Search for the cell housing the specified text and yield its (X, Y) center coordinate. 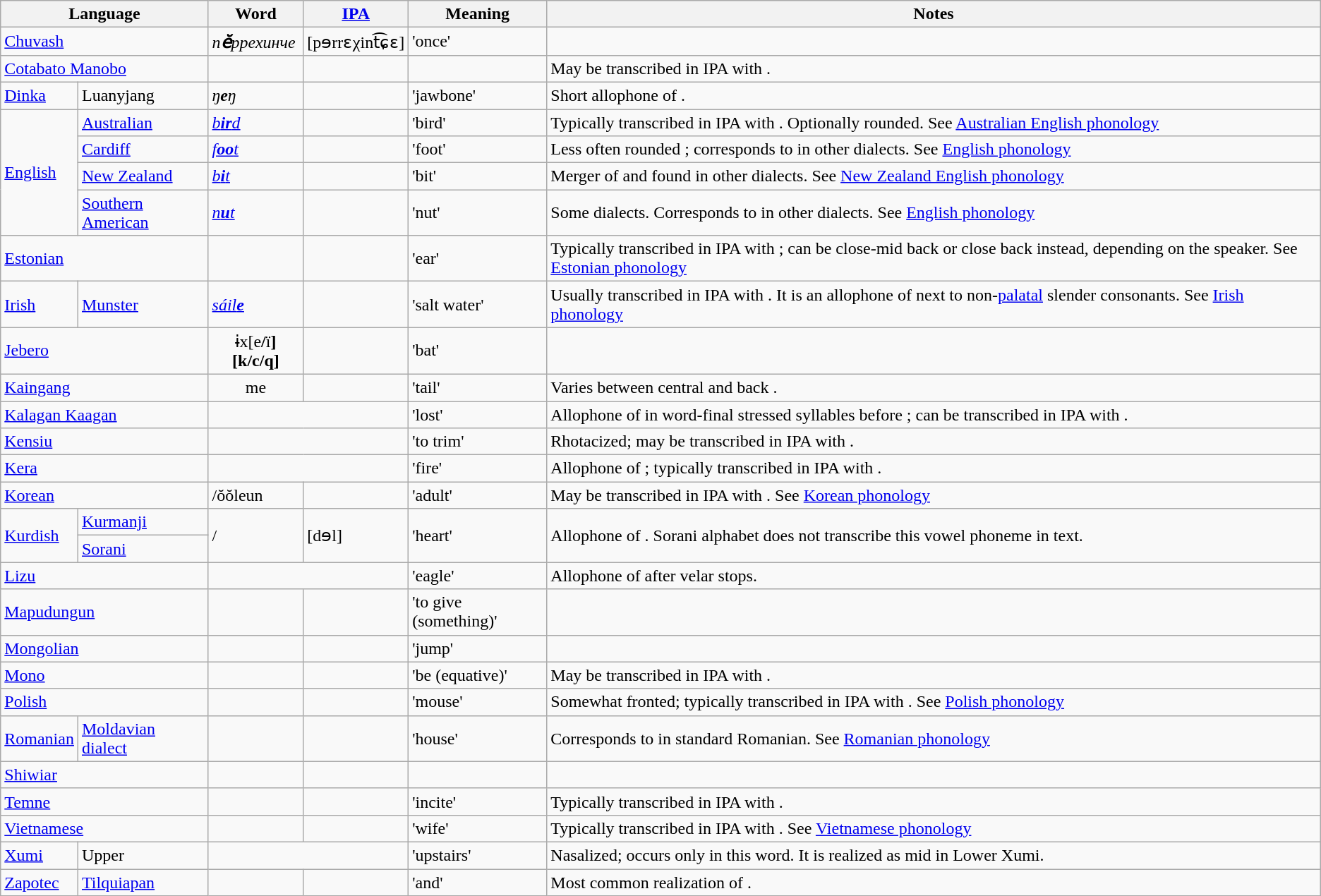
Notes (934, 14)
Kurmanji (143, 522)
Tilquiapan (143, 883)
'ear' (478, 258)
Cardiff (143, 150)
Kurdish (40, 535)
'once' (478, 42)
Chuvash (104, 42)
'bird' (478, 122)
Corresponds to in standard Romanian. See Romanian phonology (934, 738)
ŋeŋ (255, 95)
Kera (104, 468)
Lizu (104, 576)
Cotabato Manobo (104, 68)
'to give (something)' (478, 612)
Irish (40, 305)
'jawbone' (478, 95)
Upper (143, 855)
Typically transcribed in IPA with . Optionally rounded. See Australian English phonology (934, 122)
New Zealand (143, 176)
ɨx[e/ï][k/c/q] (255, 351)
Less often rounded ; corresponds to in other dialects. See English phonology (934, 150)
Mongolian (104, 648)
'and' (478, 883)
Typically transcribed in IPA with ; can be close-mid back or close back instead, depending on the speaker. See Estonian phonology (934, 258)
'incite' (478, 801)
'adult' (478, 495)
'foot' (478, 150)
'wife' (478, 828)
Nasalized; occurs only in this word. It is realized as mid in Lower Xumi. (934, 855)
/ŏŏleun (255, 495)
Kensiu (104, 442)
Short allophone of . (934, 95)
Meaning (478, 14)
me (255, 387)
[pɘrrɛχint͡ɕɛ] (356, 42)
Korean (104, 495)
Polish (104, 702)
'bat' (478, 351)
[dɘl] (356, 535)
Zapotec (40, 883)
'house' (478, 738)
'fire' (478, 468)
'lost' (478, 414)
Rhotacized; may be transcribed in IPA with . (934, 442)
Australian (143, 122)
'nut' (478, 213)
'upstairs' (478, 855)
'jump' (478, 648)
Estonian (104, 258)
Usually transcribed in IPA with . It is an allophone of next to non-palatal slender consonants. See Irish phonology (934, 305)
nut (255, 213)
'be (equative)' (478, 675)
Moldavian dialect (143, 738)
Somewhat fronted; typically transcribed in IPA with . See Polish phonology (934, 702)
IPA (356, 14)
Temne (104, 801)
bit (255, 176)
Allophone of ; typically transcribed in IPA with . (934, 468)
Language (104, 14)
Word (255, 14)
Xumi (40, 855)
'tail' (478, 387)
/ (255, 535)
Kalagan Kaagan (104, 414)
Some dialects. Corresponds to in other dialects. See English phonology (934, 213)
Mono (104, 675)
English (40, 172)
Typically transcribed in IPA with . (934, 801)
Merger of and found in other dialects. See New Zealand English phonology (934, 176)
Shiwiar (104, 775)
Allophone of after velar stops. (934, 576)
bird (255, 122)
пӗррехинче (255, 42)
Romanian (40, 738)
Allophone of in word-final stressed syllables before ; can be transcribed in IPA with . (934, 414)
'eagle' (478, 576)
Most common realization of . (934, 883)
'to trim' (478, 442)
Varies between central and back . (934, 387)
Dinka (40, 95)
May be transcribed in IPA with . See Korean phonology (934, 495)
'heart' (478, 535)
Munster (143, 305)
Jebero (104, 351)
Typically transcribed in IPA with . See Vietnamese phonology (934, 828)
Luanyjang (143, 95)
'mouse' (478, 702)
'bit' (478, 176)
Vietnamese (104, 828)
Mapudungun (104, 612)
Sorani (143, 549)
'salt water' (478, 305)
foot (255, 150)
sáile (255, 305)
Kaingang (104, 387)
Southern American (143, 213)
Allophone of . Sorani alphabet does not transcribe this vowel phoneme in text. (934, 535)
